Pinpoint the cell where the given text exists, returning its [X, Y] midpoint coordinate. 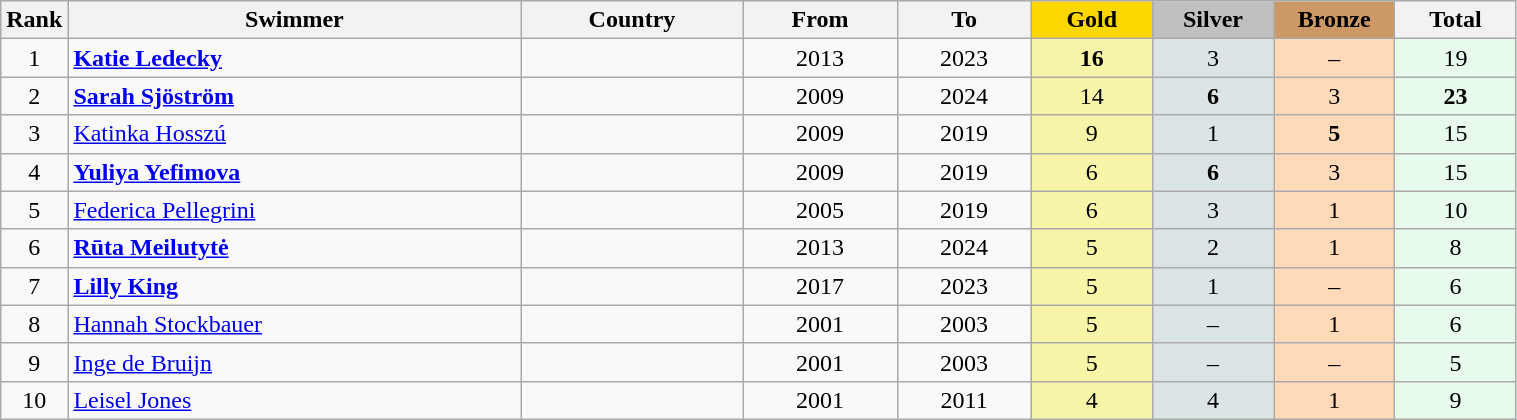
Country [632, 20]
Rūta Meilutytė [294, 248]
16 [1092, 58]
From [820, 20]
Silver [1212, 20]
Inge de Bruijn [294, 362]
Bronze [1334, 20]
14 [1092, 96]
Katie Ledecky [294, 58]
19 [1456, 58]
To [964, 20]
Federica Pellegrini [294, 210]
2011 [964, 400]
Total [1456, 20]
2017 [820, 286]
Lilly King [294, 286]
2005 [820, 210]
7 [34, 286]
Sarah Sjöström [294, 96]
Swimmer [294, 20]
Katinka Hosszú [294, 134]
Gold [1092, 20]
Leisel Jones [294, 400]
23 [1456, 96]
Yuliya Yefimova [294, 172]
Rank [34, 20]
Hannah Stockbauer [294, 324]
